Find where the given text appears and provide that cell's center as [X, Y] coordinate. 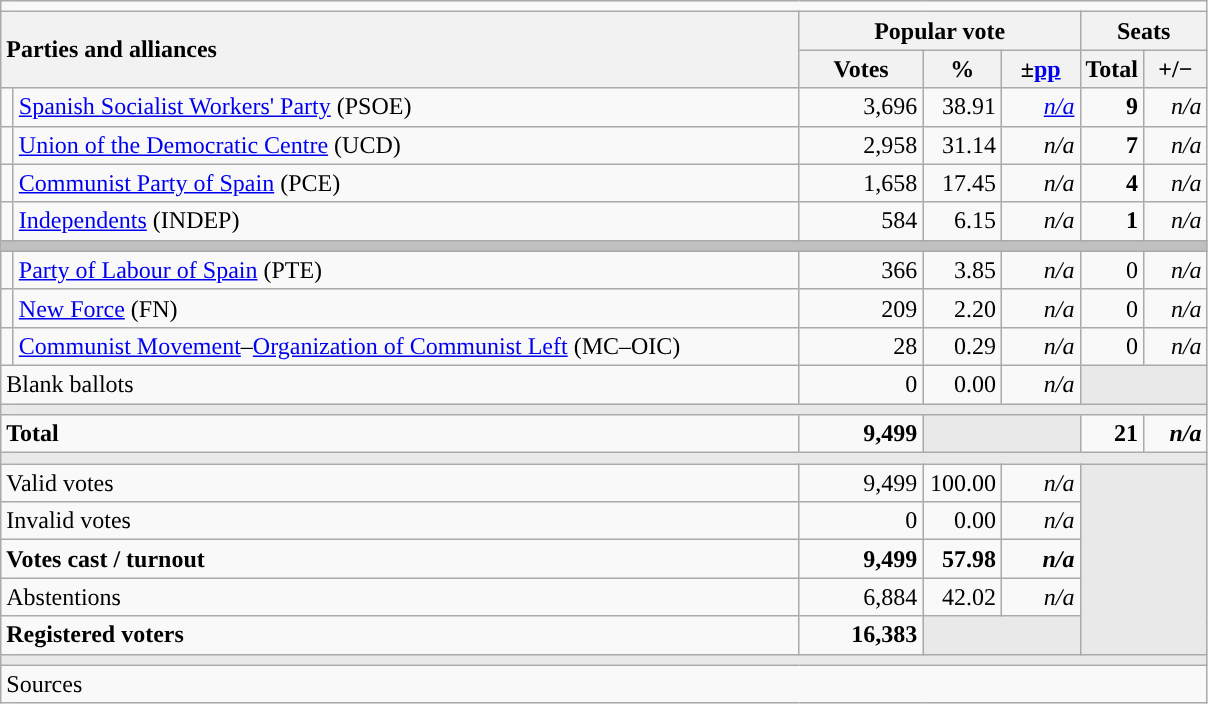
±pp [1040, 69]
Communist Party of Spain (PCE) [406, 183]
Spanish Socialist Workers' Party (PSOE) [406, 107]
31.14 [962, 145]
Abstentions [400, 597]
1,658 [861, 183]
2,958 [861, 145]
6,884 [861, 597]
Independents (INDEP) [406, 221]
16,383 [861, 635]
366 [861, 270]
Union of the Democratic Centre (UCD) [406, 145]
Votes cast / turnout [400, 559]
1 [1112, 221]
Registered voters [400, 635]
+/− [1176, 69]
3.85 [962, 270]
Valid votes [400, 483]
% [962, 69]
4 [1112, 183]
6.15 [962, 221]
7 [1112, 145]
Parties and alliances [400, 50]
21 [1112, 434]
3,696 [861, 107]
Votes [861, 69]
Invalid votes [400, 521]
Popular vote [940, 31]
Sources [604, 684]
42.02 [962, 597]
100.00 [962, 483]
Blank ballots [400, 384]
0.29 [962, 346]
28 [861, 346]
17.45 [962, 183]
Seats [1144, 31]
Communist Movement–Organization of Communist Left (MC–OIC) [406, 346]
New Force (FN) [406, 308]
2.20 [962, 308]
57.98 [962, 559]
9 [1112, 107]
38.91 [962, 107]
Party of Labour of Spain (PTE) [406, 270]
209 [861, 308]
584 [861, 221]
